Pinpoint the cell where the given text exists, returning its (X, Y) midpoint coordinate. 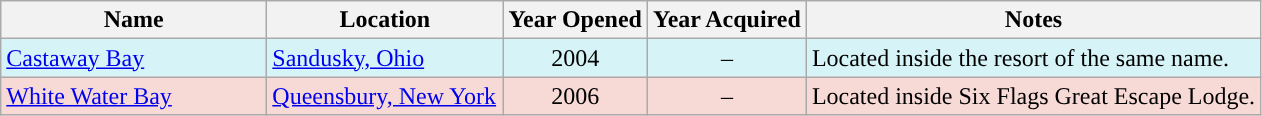
Name (134, 20)
Location (385, 20)
Queensbury, New York (385, 96)
Year Acquired (728, 20)
Located inside the resort of the same name. (1033, 58)
2004 (576, 58)
2006 (576, 96)
Castaway Bay (134, 58)
White Water Bay (134, 96)
Notes (1033, 20)
Located inside Six Flags Great Escape Lodge. (1033, 96)
Sandusky, Ohio (385, 58)
Year Opened (576, 20)
